Identify which cell holds the provided text, then report its (X, Y) central coordinate. 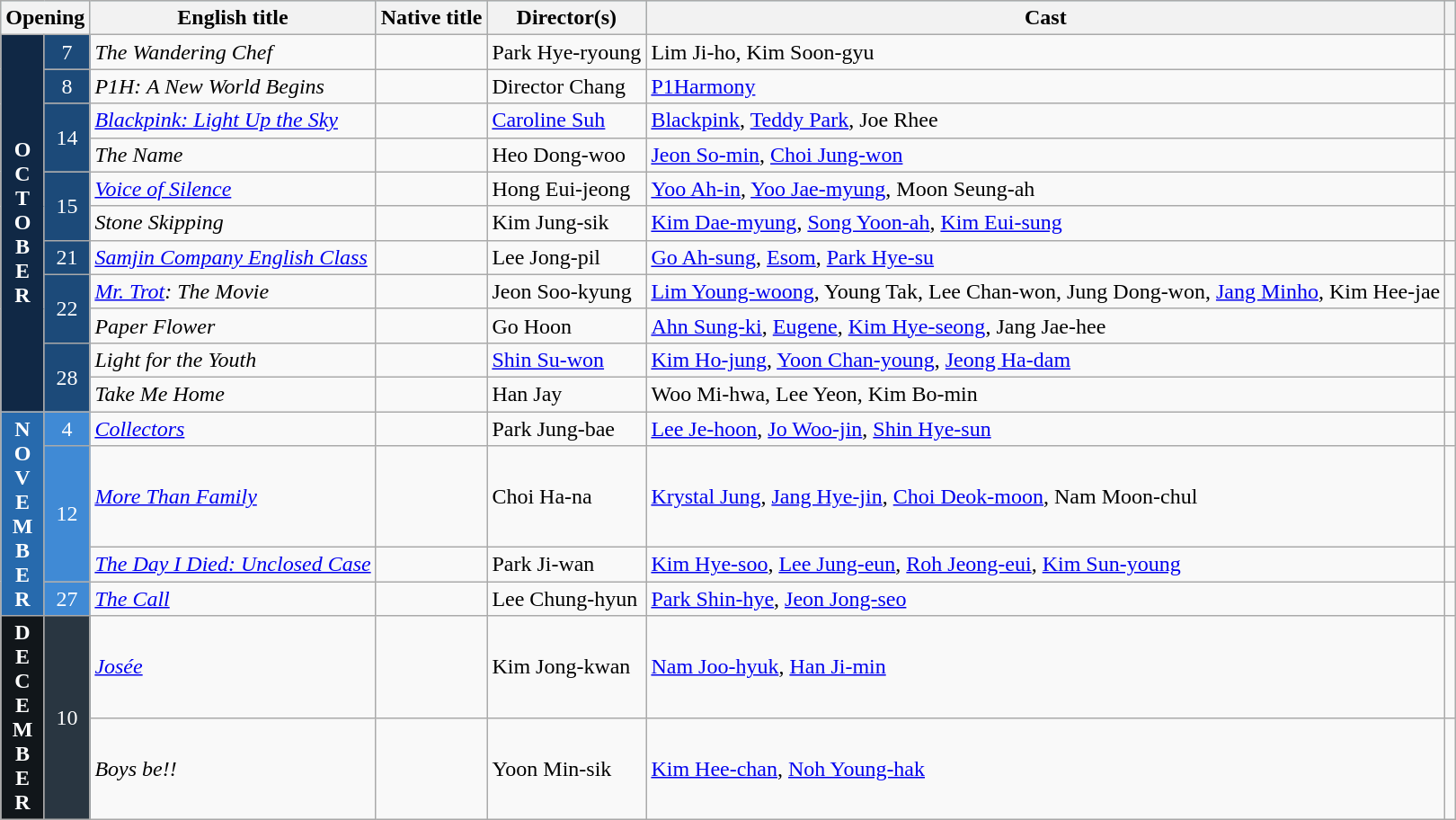
Lee Jong-pil (566, 257)
NOVEMBER (23, 514)
Boys be!! (233, 769)
Samjin Company English Class (233, 257)
Kim Ho-jung, Yoon Chan-young, Jeong Ha-dam (1046, 360)
8 (67, 86)
Hong Eui-jeong (566, 189)
Jeon So-min, Choi Jung-won (1046, 155)
Lee Chung-hyun (566, 598)
P1Harmony (1046, 86)
Yoo Ah-in, Yoo Jae-myung, Moon Seung-ah (1046, 189)
12 (67, 514)
Stone Skipping (233, 223)
Kim Hee-chan, Noh Young-hak (1046, 769)
Park Shin-hye, Jeon Jong-seo (1046, 598)
Light for the Youth (233, 360)
Woo Mi-hwa, Lee Yeon, Kim Bo-min (1046, 394)
Blackpink: Light Up the Sky (233, 120)
Director Chang (566, 86)
OCTOBER (23, 223)
14 (67, 138)
Heo Dong-woo (566, 155)
Go Hoon (566, 325)
Collectors (233, 429)
Park Jung-bae (566, 429)
Kim Dae-myung, Song Yoon-ah, Kim Eui-sung (1046, 223)
10 (67, 717)
Kim Hye-soo, Lee Jung-eun, Roh Jeong-eui, Kim Sun-young (1046, 564)
Choi Ha-na (566, 496)
Go Ah-sung, Esom, Park Hye-su (1046, 257)
Paper Flower (233, 325)
28 (67, 377)
Josée (233, 667)
Caroline Suh (566, 120)
Lee Je-hoon, Jo Woo-jin, Shin Hye-sun (1046, 429)
15 (67, 206)
Ahn Sung-ki, Eugene, Kim Hye-seong, Jang Jae-hee (1046, 325)
The Wandering Chef (233, 52)
Cast (1046, 18)
Opening (45, 18)
P1H: A New World Begins (233, 86)
Mr. Trot: The Movie (233, 291)
21 (67, 257)
Lim Young-woong, Young Tak, Lee Chan-won, Jung Dong-won, Jang Minho, Kim Hee-jae (1046, 291)
Park Ji-wan (566, 564)
Lim Ji-ho, Kim Soon-gyu (1046, 52)
The Name (233, 155)
22 (67, 308)
Park Hye-ryoung (566, 52)
Voice of Silence (233, 189)
Kim Jung-sik (566, 223)
Jeon Soo-kyung (566, 291)
Han Jay (566, 394)
The Call (233, 598)
Take Me Home (233, 394)
4 (67, 429)
Shin Su-won (566, 360)
Nam Joo-hyuk, Han Ji-min (1046, 667)
Kim Jong-kwan (566, 667)
DECEMBER (23, 717)
Yoon Min-sik (566, 769)
27 (67, 598)
More Than Family (233, 496)
English title (233, 18)
7 (67, 52)
Blackpink, Teddy Park, Joe Rhee (1046, 120)
The Day I Died: Unclosed Case (233, 564)
Krystal Jung, Jang Hye-jin, Choi Deok-moon, Nam Moon-chul (1046, 496)
Native title (431, 18)
Director(s) (566, 18)
